Search for the cell housing the specified text and yield its [X, Y] center coordinate. 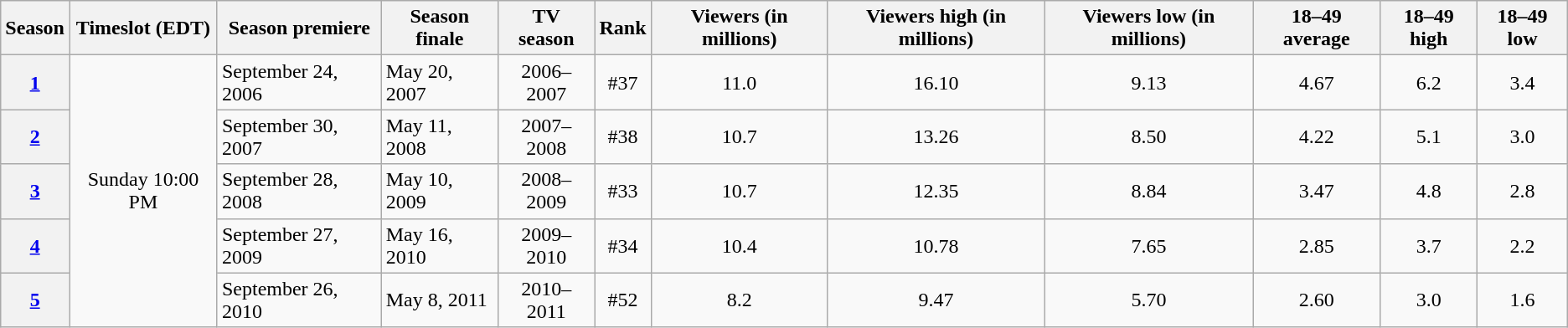
3 [35, 191]
8.84 [1149, 191]
10.78 [936, 246]
1 [35, 82]
May 20, 2007 [439, 82]
16.10 [936, 82]
1.6 [1523, 300]
2.60 [1317, 300]
#37 [623, 82]
9.13 [1149, 82]
September 30, 2007 [299, 137]
18–49 average [1317, 28]
10.4 [739, 246]
4 [35, 246]
8.2 [739, 300]
5 [35, 300]
12.35 [936, 191]
13.26 [936, 137]
Season [35, 28]
#38 [623, 137]
September 26, 2010 [299, 300]
8.50 [1149, 137]
Sunday 10:00 PM [142, 191]
#33 [623, 191]
TV season [546, 28]
18–49 low [1523, 28]
May 16, 2010 [439, 246]
Viewers (in millions) [739, 28]
May 11, 2008 [439, 137]
Timeslot (EDT) [142, 28]
#52 [623, 300]
11.0 [739, 82]
2.8 [1523, 191]
2007–2008 [546, 137]
Viewers high (in millions) [936, 28]
4.22 [1317, 137]
September 27, 2009 [299, 246]
2008–2009 [546, 191]
4.8 [1429, 191]
Rank [623, 28]
3.7 [1429, 246]
4.67 [1317, 82]
Viewers low (in millions) [1149, 28]
2.2 [1523, 246]
3.4 [1523, 82]
2.85 [1317, 246]
5.1 [1429, 137]
Season premiere [299, 28]
5.70 [1149, 300]
9.47 [936, 300]
2010–2011 [546, 300]
September 24, 2006 [299, 82]
2006–2007 [546, 82]
May 8, 2011 [439, 300]
2009–2010 [546, 246]
3.47 [1317, 191]
May 10, 2009 [439, 191]
2 [35, 137]
18–49 high [1429, 28]
Season finale [439, 28]
#34 [623, 246]
6.2 [1429, 82]
7.65 [1149, 246]
September 28, 2008 [299, 191]
